Output the [x, y] coordinate of the center of the cell containing the given text.  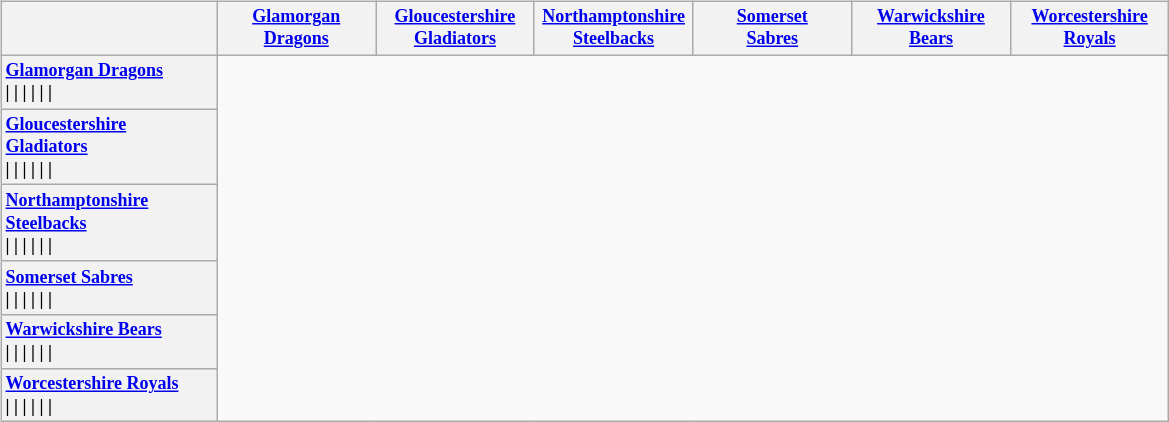
Warwickshire Bears | | | | | | [109, 342]
GloucestershireGladiators [456, 28]
WorcestershireRoyals [1090, 28]
NorthamptonshireSteelbacks [614, 28]
Somerset Sabres | | | | | | [109, 288]
Glamorgan Dragons | | | | | | [109, 82]
Northamptonshire Steelbacks | | | | | | [109, 223]
WarwickshireBears [932, 28]
SomersetSabres [772, 28]
Worcestershire Royals | | | | | | [109, 395]
GlamorganDragons [296, 28]
Gloucestershire Gladiators | | | | | | [109, 147]
